For the text-containing cell, return its midpoint in [X, Y] coordinate format. 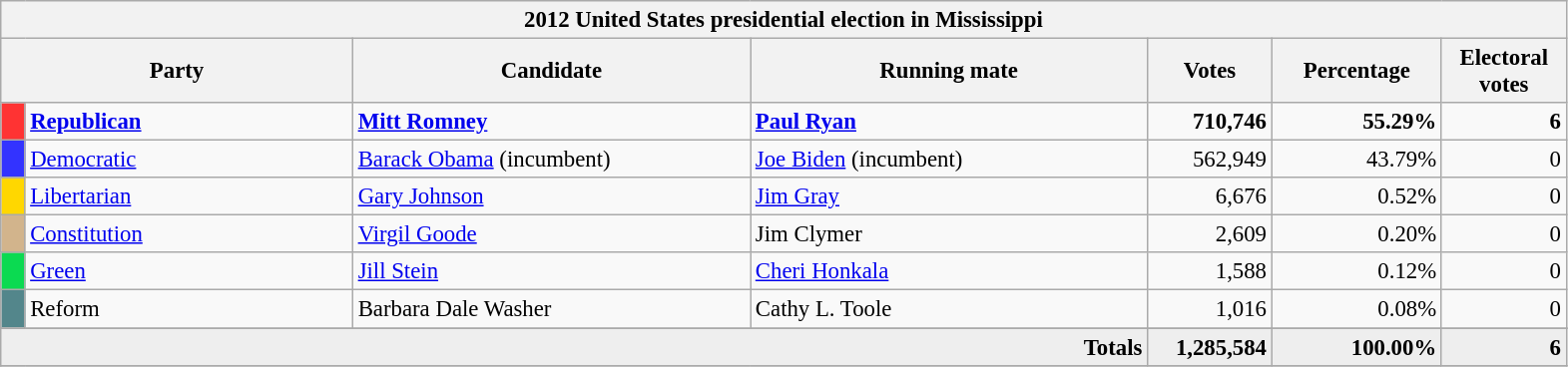
Barbara Dale Washer [551, 309]
Democratic [189, 160]
6,676 [1210, 196]
Constitution [189, 234]
Libertarian [189, 196]
Cathy L. Toole [949, 309]
Party [178, 72]
100.00% [1356, 347]
Cheri Honkala [949, 272]
1,016 [1210, 309]
0.08% [1356, 309]
43.79% [1356, 160]
Gary Johnson [551, 196]
1,285,584 [1210, 347]
Candidate [551, 72]
0.12% [1356, 272]
55.29% [1356, 122]
Jim Clymer [949, 234]
0.20% [1356, 234]
Republican [189, 122]
Running mate [949, 72]
Jim Gray [949, 196]
Green [189, 272]
Percentage [1356, 72]
710,746 [1210, 122]
Virgil Goode [551, 234]
0.52% [1356, 196]
Reform [189, 309]
Mitt Romney [551, 122]
2012 United States presidential election in Mississippi [784, 20]
Votes [1210, 72]
562,949 [1210, 160]
Totals [575, 347]
Joe Biden (incumbent) [949, 160]
2,609 [1210, 234]
Electoral votes [1503, 72]
Jill Stein [551, 272]
Barack Obama (incumbent) [551, 160]
Paul Ryan [949, 122]
1,588 [1210, 272]
